Identify which cell holds the provided text, then report its [x, y] central coordinate. 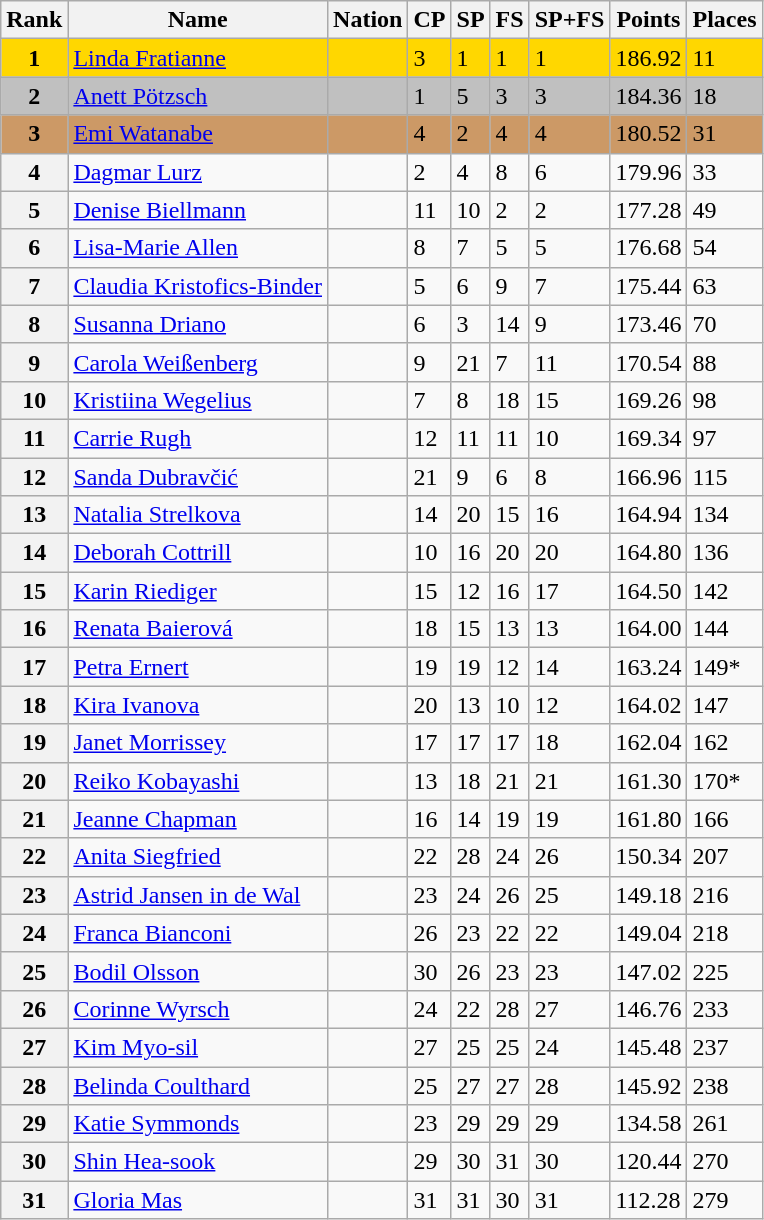
Lisa-Marie Allen [198, 248]
136 [724, 553]
162 [724, 743]
Franca Bianconi [198, 933]
169.34 [648, 438]
145.92 [648, 1085]
162.04 [648, 743]
134 [724, 515]
Kim Myo-sil [198, 1047]
164.80 [648, 553]
Denise Biellmann [198, 210]
175.44 [648, 286]
233 [724, 1009]
279 [724, 1200]
70 [724, 324]
169.26 [648, 400]
Claudia Kristofics-Binder [198, 286]
144 [724, 629]
Shin Hea-sook [198, 1162]
147 [724, 705]
166.96 [648, 477]
Belinda Coulthard [198, 1085]
186.92 [648, 58]
173.46 [648, 324]
Nation [368, 20]
115 [724, 477]
149* [724, 667]
Janet Morrissey [198, 743]
49 [724, 210]
237 [724, 1047]
CP [430, 20]
Astrid Jansen in de Wal [198, 895]
238 [724, 1085]
146.76 [648, 1009]
54 [724, 248]
Points [648, 20]
112.28 [648, 1200]
Anett Pötzsch [198, 96]
Carola Weißenberg [198, 362]
Sanda Dubravčić [198, 477]
SP+FS [570, 20]
207 [724, 857]
164.94 [648, 515]
216 [724, 895]
184.36 [648, 96]
225 [724, 971]
Emi Watanabe [198, 134]
Kristiina Wegelius [198, 400]
164.02 [648, 705]
Bodil Olsson [198, 971]
Linda Fratianne [198, 58]
Rank [34, 20]
97 [724, 438]
164.50 [648, 591]
Susanna Driano [198, 324]
179.96 [648, 172]
149.18 [648, 895]
261 [724, 1124]
147.02 [648, 971]
177.28 [648, 210]
SP [470, 20]
33 [724, 172]
Deborah Cottrill [198, 553]
Gloria Mas [198, 1200]
Kira Ivanova [198, 705]
163.24 [648, 667]
150.34 [648, 857]
Corinne Wyrsch [198, 1009]
218 [724, 933]
180.52 [648, 134]
142 [724, 591]
Name [198, 20]
88 [724, 362]
Petra Ernert [198, 667]
149.04 [648, 933]
145.48 [648, 1047]
Karin Riediger [198, 591]
Natalia Strelkova [198, 515]
FS [510, 20]
Reiko Kobayashi [198, 781]
166 [724, 819]
164.00 [648, 629]
170.54 [648, 362]
63 [724, 286]
Katie Symmonds [198, 1124]
161.30 [648, 781]
120.44 [648, 1162]
270 [724, 1162]
Places [724, 20]
98 [724, 400]
Carrie Rugh [198, 438]
Renata Baierová [198, 629]
Jeanne Chapman [198, 819]
Anita Siegfried [198, 857]
170* [724, 781]
134.58 [648, 1124]
161.80 [648, 819]
176.68 [648, 248]
Dagmar Lurz [198, 172]
